Extract the (x, y) coordinate from the center of the cell holding the provided text.  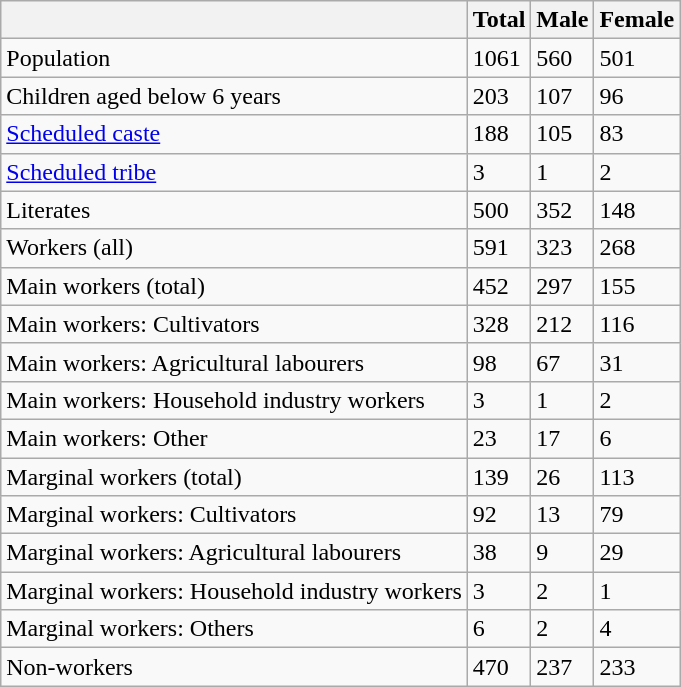
203 (499, 96)
23 (499, 438)
Workers (all) (234, 248)
1061 (499, 58)
Main workers (total) (234, 286)
Children aged below 6 years (234, 96)
Population (234, 58)
4 (637, 629)
26 (562, 477)
Literates (234, 210)
17 (562, 438)
105 (562, 134)
297 (562, 286)
Non-workers (234, 667)
155 (637, 286)
212 (562, 324)
Marginal workers (total) (234, 477)
500 (499, 210)
96 (637, 96)
452 (499, 286)
470 (499, 667)
Scheduled tribe (234, 172)
323 (562, 248)
148 (637, 210)
38 (499, 553)
Total (499, 20)
Male (562, 20)
116 (637, 324)
113 (637, 477)
29 (637, 553)
501 (637, 58)
Main workers: Household industry workers (234, 400)
Marginal workers: Cultivators (234, 515)
Main workers: Agricultural labourers (234, 362)
Female (637, 20)
352 (562, 210)
237 (562, 667)
92 (499, 515)
139 (499, 477)
268 (637, 248)
560 (562, 58)
Marginal workers: Household industry workers (234, 591)
13 (562, 515)
233 (637, 667)
79 (637, 515)
107 (562, 96)
83 (637, 134)
31 (637, 362)
188 (499, 134)
9 (562, 553)
591 (499, 248)
98 (499, 362)
Marginal workers: Agricultural labourers (234, 553)
Marginal workers: Others (234, 629)
67 (562, 362)
328 (499, 324)
Scheduled caste (234, 134)
Main workers: Cultivators (234, 324)
Main workers: Other (234, 438)
